Pinpoint the cell where the given text exists, returning its [X, Y] midpoint coordinate. 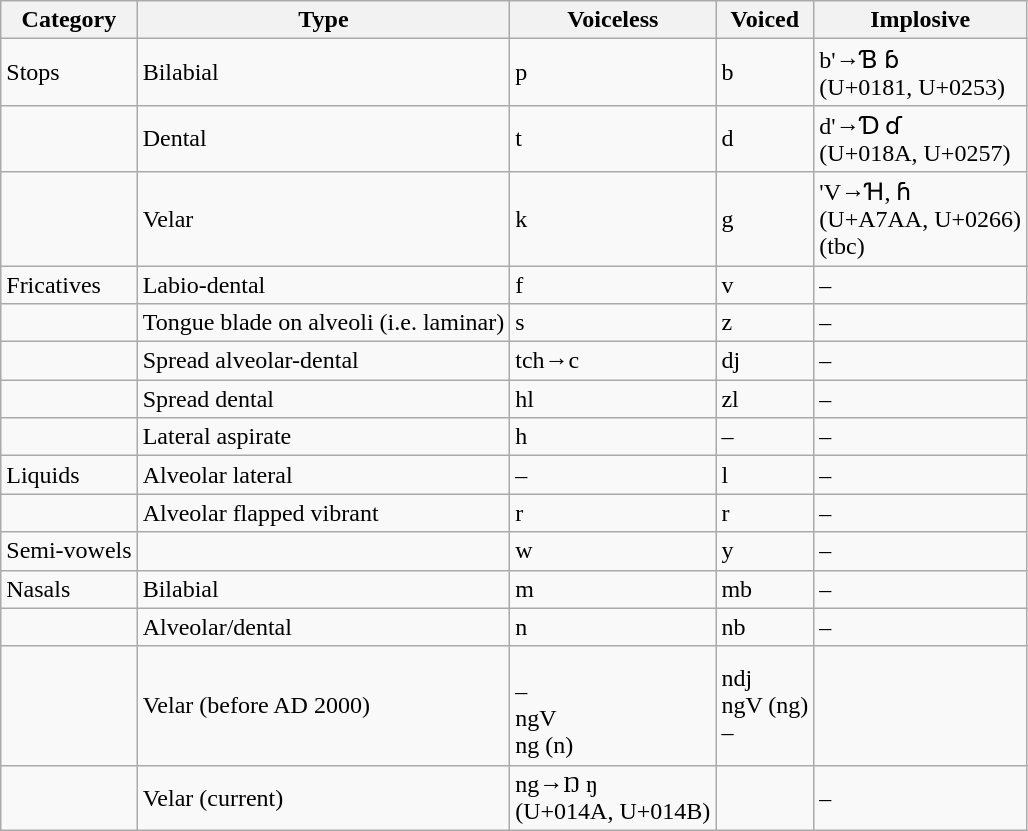
d'→Ɗ ɗ(U+018A, U+0257) [920, 138]
p [613, 72]
Semi-vowels [69, 551]
'V→Ɦ, ɦ(U+A7AA, U+0266)(tbc) [920, 219]
Alveolar lateral [324, 475]
Velar (current) [324, 798]
dj [765, 361]
Liquids [69, 475]
Voiceless [613, 20]
t [613, 138]
zl [765, 399]
d [765, 138]
Voiced [765, 20]
Velar (before AD 2000) [324, 706]
Category [69, 20]
g [765, 219]
Lateral aspirate [324, 437]
Alveolar/dental [324, 627]
Velar [324, 219]
h [613, 437]
m [613, 589]
ndjngV (ng)– [765, 706]
s [613, 323]
v [765, 285]
Nasals [69, 589]
y [765, 551]
n [613, 627]
l [765, 475]
Fricatives [69, 285]
Implosive [920, 20]
k [613, 219]
Dental [324, 138]
Labio-dental [324, 285]
Spread alveolar-dental [324, 361]
Spread dental [324, 399]
Alveolar flapped vibrant [324, 513]
Stops [69, 72]
b'→Ɓ ɓ(U+0181, U+0253) [920, 72]
ng→Ŋ ŋ(U+014A, U+014B) [613, 798]
–ngVng (n) [613, 706]
z [765, 323]
Type [324, 20]
mb [765, 589]
hl [613, 399]
Tongue blade on alveoli (i.e. laminar) [324, 323]
b [765, 72]
nb [765, 627]
f [613, 285]
w [613, 551]
tch→c [613, 361]
